Identify which cell holds the provided text, then report its [x, y] central coordinate. 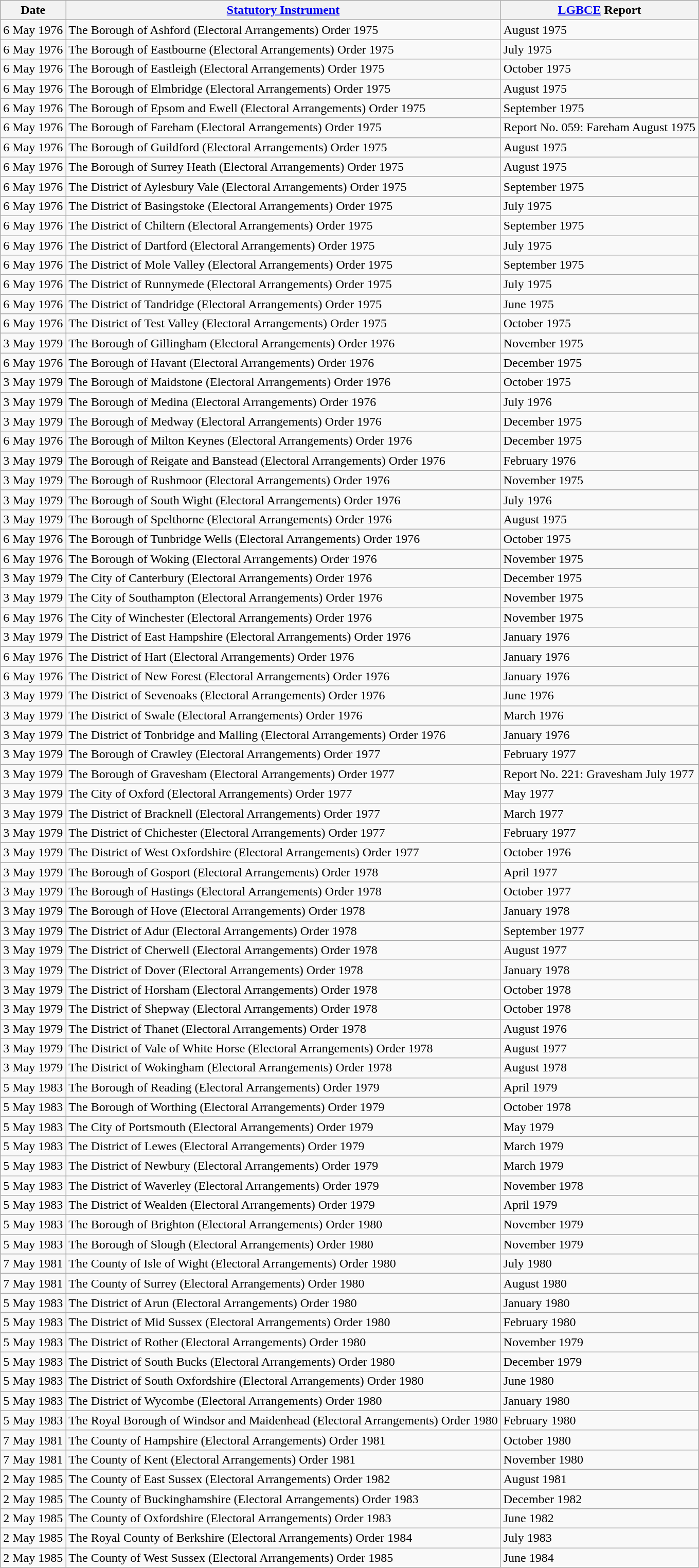
The District of Chiltern (Electoral Arrangements) Order 1975 [283, 225]
The Borough of Slough (Electoral Arrangements) Order 1980 [283, 1244]
The Borough of Fareham (Electoral Arrangements) Order 1975 [283, 128]
The District of East Hampshire (Electoral Arrangements) Order 1976 [283, 637]
December 1979 [599, 1362]
The District of Lewes (Electoral Arrangements) Order 1979 [283, 1146]
The City of Oxford (Electoral Arrangements) Order 1977 [283, 794]
The Borough of Hove (Electoral Arrangements) Order 1978 [283, 911]
Report No. 221: Gravesham July 1977 [599, 774]
The District of Aylesbury Vale (Electoral Arrangements) Order 1975 [283, 186]
LGBCE Report [599, 10]
April 1977 [599, 872]
The District of Swale (Electoral Arrangements) Order 1976 [283, 715]
August 1976 [599, 1029]
The District of Shepway (Electoral Arrangements) Order 1978 [283, 1009]
The Royal County of Berkshire (Electoral Arrangements) Order 1984 [283, 1538]
June 1976 [599, 696]
The District of Test Valley (Electoral Arrangements) Order 1975 [283, 324]
The Borough of Gillingham (Electoral Arrangements) Order 1976 [283, 343]
The Royal Borough of Windsor and Maidenhead (Electoral Arrangements) Order 1980 [283, 1420]
The District of Tonbridge and Malling (Electoral Arrangements) Order 1976 [283, 735]
The Borough of Tunbridge Wells (Electoral Arrangements) Order 1976 [283, 539]
The District of West Oxfordshire (Electoral Arrangements) Order 1977 [283, 852]
The Borough of Gosport (Electoral Arrangements) Order 1978 [283, 872]
The District of Sevenoaks (Electoral Arrangements) Order 1976 [283, 696]
The District of Mole Valley (Electoral Arrangements) Order 1975 [283, 265]
March 1976 [599, 715]
The District of Mid Sussex (Electoral Arrangements) Order 1980 [283, 1323]
The District of Tandridge (Electoral Arrangements) Order 1975 [283, 304]
October 1976 [599, 852]
December 1982 [599, 1499]
October 1980 [599, 1440]
The Borough of Woking (Electoral Arrangements) Order 1976 [283, 558]
July 1980 [599, 1264]
The District of Wycombe (Electoral Arrangements) Order 1980 [283, 1401]
The City of Canterbury (Electoral Arrangements) Order 1976 [283, 578]
The District of Bracknell (Electoral Arrangements) Order 1977 [283, 813]
The Borough of Gravesham (Electoral Arrangements) Order 1977 [283, 774]
The Borough of Milton Keynes (Electoral Arrangements) Order 1976 [283, 441]
The Borough of Epsom and Ewell (Electoral Arrangements) Order 1975 [283, 108]
The Borough of Havant (Electoral Arrangements) Order 1976 [283, 363]
The City of Portsmouth (Electoral Arrangements) Order 1979 [283, 1126]
The District of Arun (Electoral Arrangements) Order 1980 [283, 1303]
June 1975 [599, 304]
August 1978 [599, 1068]
The District of Cherwell (Electoral Arrangements) Order 1978 [283, 950]
The District of Waverley (Electoral Arrangements) Order 1979 [283, 1185]
Report No. 059: Fareham August 1975 [599, 128]
The City of Southampton (Electoral Arrangements) Order 1976 [283, 598]
The Borough of Reigate and Banstead (Electoral Arrangements) Order 1976 [283, 461]
The Borough of Guildford (Electoral Arrangements) Order 1975 [283, 147]
May 1979 [599, 1126]
August 1980 [599, 1283]
The District of Dartford (Electoral Arrangements) Order 1975 [283, 245]
The District of Wokingham (Electoral Arrangements) Order 1978 [283, 1068]
June 1982 [599, 1519]
November 1980 [599, 1459]
The District of Newbury (Electoral Arrangements) Order 1979 [283, 1166]
The Borough of Crawley (Electoral Arrangements) Order 1977 [283, 754]
The Borough of Maidstone (Electoral Arrangements) Order 1976 [283, 382]
The Borough of Hastings (Electoral Arrangements) Order 1978 [283, 892]
The District of Runnymede (Electoral Arrangements) Order 1975 [283, 285]
The District of Rother (Electoral Arrangements) Order 1980 [283, 1342]
The Borough of Brighton (Electoral Arrangements) Order 1980 [283, 1225]
The County of Kent (Electoral Arrangements) Order 1981 [283, 1459]
The Borough of Reading (Electoral Arrangements) Order 1979 [283, 1087]
May 1977 [599, 794]
The District of Vale of White Horse (Electoral Arrangements) Order 1978 [283, 1048]
February 1976 [599, 461]
The Borough of Medina (Electoral Arrangements) Order 1976 [283, 402]
The District of Basingstoke (Electoral Arrangements) Order 1975 [283, 206]
The County of Isle of Wight (Electoral Arrangements) Order 1980 [283, 1264]
Statutory Instrument [283, 10]
The City of Winchester (Electoral Arrangements) Order 1976 [283, 618]
The County of Surrey (Electoral Arrangements) Order 1980 [283, 1283]
September 1977 [599, 931]
The Borough of Elmbridge (Electoral Arrangements) Order 1975 [283, 89]
The Borough of Rushmoor (Electoral Arrangements) Order 1976 [283, 480]
The Borough of Worthing (Electoral Arrangements) Order 1979 [283, 1107]
The County of Oxfordshire (Electoral Arrangements) Order 1983 [283, 1519]
The District of Wealden (Electoral Arrangements) Order 1979 [283, 1205]
The Borough of Spelthorne (Electoral Arrangements) Order 1976 [283, 519]
The District of Adur (Electoral Arrangements) Order 1978 [283, 931]
The District of Horsham (Electoral Arrangements) Order 1978 [283, 990]
The County of Hampshire (Electoral Arrangements) Order 1981 [283, 1440]
July 1983 [599, 1538]
August 1981 [599, 1479]
The District of South Bucks (Electoral Arrangements) Order 1980 [283, 1362]
The Borough of Eastleigh (Electoral Arrangements) Order 1975 [283, 69]
The District of South Oxfordshire (Electoral Arrangements) Order 1980 [283, 1381]
The Borough of Surrey Heath (Electoral Arrangements) Order 1975 [283, 167]
The Borough of South Wight (Electoral Arrangements) Order 1976 [283, 500]
The Borough of Medway (Electoral Arrangements) Order 1976 [283, 421]
The District of New Forest (Electoral Arrangements) Order 1976 [283, 676]
The District of Thanet (Electoral Arrangements) Order 1978 [283, 1029]
The County of East Sussex (Electoral Arrangements) Order 1982 [283, 1479]
The District of Dover (Electoral Arrangements) Order 1978 [283, 970]
The County of West Sussex (Electoral Arrangements) Order 1985 [283, 1558]
March 1977 [599, 813]
The Borough of Ashford (Electoral Arrangements) Order 1975 [283, 30]
November 1978 [599, 1185]
The County of Buckinghamshire (Electoral Arrangements) Order 1983 [283, 1499]
Date [33, 10]
June 1980 [599, 1381]
June 1984 [599, 1558]
The District of Chichester (Electoral Arrangements) Order 1977 [283, 833]
The Borough of Eastbourne (Electoral Arrangements) Order 1975 [283, 49]
The District of Hart (Electoral Arrangements) Order 1976 [283, 657]
October 1977 [599, 892]
